Provide the [x, y] coordinate of the cell's center where the given text is located.  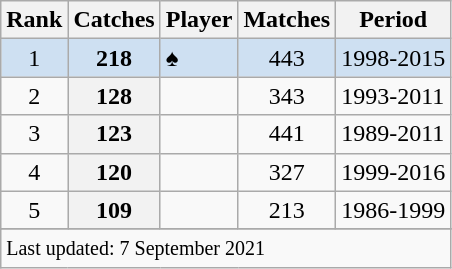
1 [34, 58]
109 [114, 210]
Player [199, 20]
2 [34, 96]
1986-1999 [394, 210]
327 [287, 172]
♠ [199, 58]
5 [34, 210]
441 [287, 134]
Last updated: 7 September 2021 [226, 248]
Period [394, 20]
1989-2011 [394, 134]
123 [114, 134]
Catches [114, 20]
443 [287, 58]
218 [114, 58]
1998-2015 [394, 58]
4 [34, 172]
Rank [34, 20]
128 [114, 96]
Matches [287, 20]
3 [34, 134]
213 [287, 210]
1999-2016 [394, 172]
1993-2011 [394, 96]
343 [287, 96]
120 [114, 172]
